Provide the [x, y] coordinate of the cell's center where the given text is located.  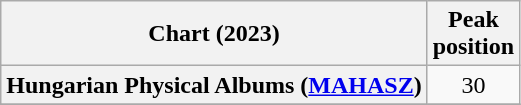
Chart (2023) [214, 34]
30 [473, 85]
Peakposition [473, 34]
Hungarian Physical Albums (MAHASZ) [214, 85]
